Pinpoint the cell where the given text exists, returning its (X, Y) midpoint coordinate. 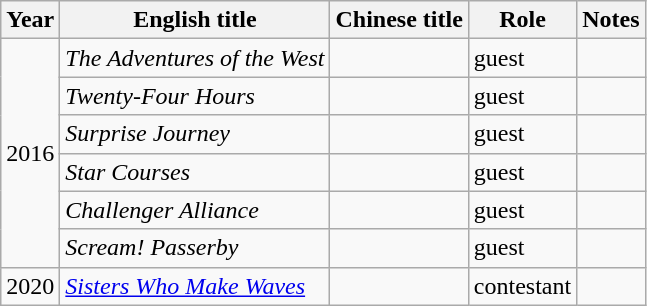
2020 (30, 286)
2016 (30, 153)
contestant (522, 286)
Sisters Who Make Waves (195, 286)
Scream! Passerby (195, 248)
Star Courses (195, 172)
The Adventures of the West (195, 58)
Twenty-Four Hours (195, 96)
Chinese title (399, 20)
English title (195, 20)
Role (522, 20)
Challenger Alliance (195, 210)
Notes (611, 20)
Surprise Journey (195, 134)
Year (30, 20)
